Extract the (x, y) coordinate from the center of the cell holding the provided text.  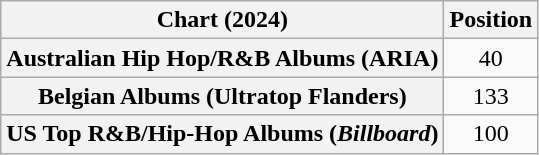
100 (491, 134)
Chart (2024) (222, 20)
US Top R&B/Hip-Hop Albums (Billboard) (222, 134)
Belgian Albums (Ultratop Flanders) (222, 96)
133 (491, 96)
Position (491, 20)
Australian Hip Hop/R&B Albums (ARIA) (222, 58)
40 (491, 58)
